Identify which cell holds the provided text, then report its (x, y) central coordinate. 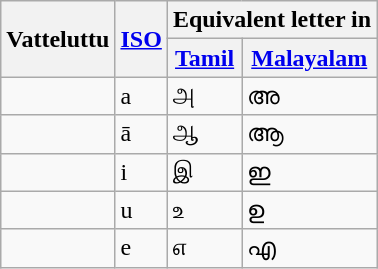
a (141, 96)
ஆ (204, 134)
ഇ (310, 172)
Vatteluttu (58, 39)
உ (204, 210)
ആ (310, 134)
எ (204, 248)
அ (204, 96)
e (141, 248)
u (141, 210)
അ (310, 96)
എ (310, 248)
Malayalam (310, 58)
Tamil (204, 58)
ഉ (310, 210)
Equivalent letter in (272, 20)
ā (141, 134)
i (141, 172)
இ (204, 172)
ISO (141, 39)
